Scan for the cell matching the given text and deliver its (x, y) coordinate at center. 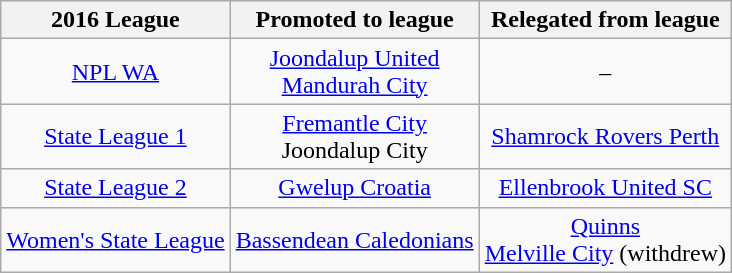
Shamrock Rovers Perth (605, 136)
Bassendean Caledonians (354, 240)
– (605, 72)
State League 1 (116, 136)
Women's State League (116, 240)
Joondalup UnitedMandurah City (354, 72)
State League 2 (116, 188)
QuinnsMelville City (withdrew) (605, 240)
Relegated from league (605, 20)
Ellenbrook United SC (605, 188)
Gwelup Croatia (354, 188)
Promoted to league (354, 20)
2016 League (116, 20)
Fremantle CityJoondalup City (354, 136)
NPL WA (116, 72)
